Capture the cell that displays the provided text and extract its (X, Y) central coordinate. 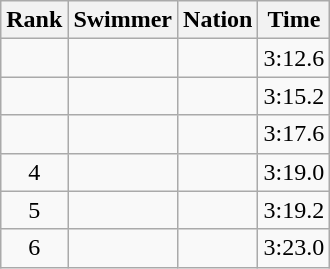
Nation (218, 20)
Swimmer (123, 20)
3:23.0 (294, 248)
6 (34, 248)
3:17.6 (294, 134)
Time (294, 20)
3:15.2 (294, 96)
3:12.6 (294, 58)
3:19.2 (294, 210)
4 (34, 172)
Rank (34, 20)
3:19.0 (294, 172)
5 (34, 210)
